Output the (x, y) coordinate of the center of the cell containing the given text.  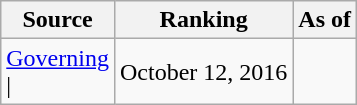
As of (325, 20)
Source (58, 20)
October 12, 2016 (203, 72)
Governing| (58, 72)
Ranking (203, 20)
